Detect which cell encompasses the target text, then output its (x, y) center coordinate. 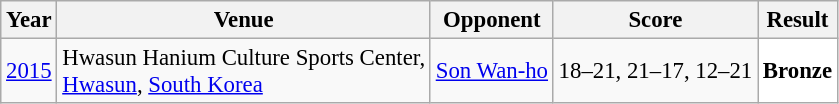
2015 (29, 72)
Son Wan-ho (492, 72)
Venue (244, 20)
Bronze (798, 72)
Year (29, 20)
18–21, 21–17, 12–21 (655, 72)
Opponent (492, 20)
Result (798, 20)
Score (655, 20)
Hwasun Hanium Culture Sports Center,Hwasun, South Korea (244, 72)
